Return the (x, y) coordinate for the center point of the cell that contains the specified text.  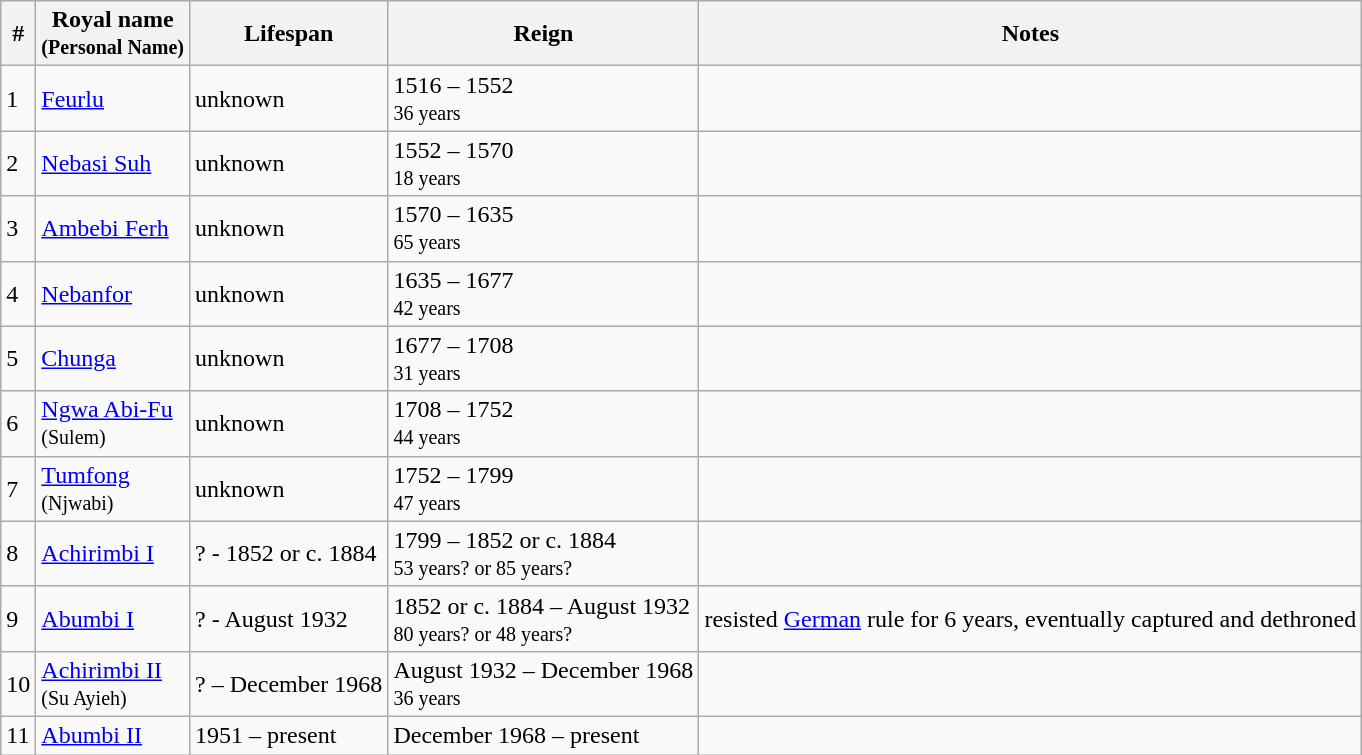
3 (18, 228)
Reign (544, 34)
Nebasi Suh (113, 164)
1852 or c. 1884 – August 193280 years? or 48 years? (544, 618)
5 (18, 358)
1635 – 167742 years (544, 294)
? - August 1932 (289, 618)
8 (18, 554)
6 (18, 424)
Notes (1030, 34)
1951 – present (289, 735)
9 (18, 618)
2 (18, 164)
1 (18, 98)
1516 – 155236 years (544, 98)
11 (18, 735)
1552 – 157018 years (544, 164)
Ngwa Abi-Fu(Sulem) (113, 424)
Abumbi II (113, 735)
December 1968 – present (544, 735)
Lifespan (289, 34)
1570 – 163565 years (544, 228)
# (18, 34)
Chunga (113, 358)
1752 – 179947 years (544, 488)
Abumbi I (113, 618)
1708 – 175244 years (544, 424)
resisted German rule for 6 years, eventually captured and dethroned (1030, 618)
Feurlu (113, 98)
Ambebi Ferh (113, 228)
1799 – 1852 or c. 188453 years? or 85 years? (544, 554)
10 (18, 684)
? - 1852 or c. 1884 (289, 554)
1677 – 170831 years (544, 358)
? – December 1968 (289, 684)
7 (18, 488)
Royal name(Personal Name) (113, 34)
Nebanfor (113, 294)
August 1932 – December 196836 years (544, 684)
Tumfong(Njwabi) (113, 488)
Achirimbi II(Su Ayieh) (113, 684)
4 (18, 294)
Achirimbi I (113, 554)
